Scan for the cell matching the given text and deliver its [X, Y] coordinate at center. 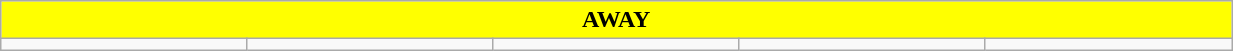
AWAY [616, 20]
